Output the [x, y] coordinate of the center of the cell containing the given text.  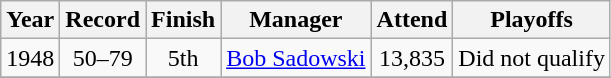
Bob Sadowski [296, 58]
Did not qualify [532, 58]
Attend [412, 20]
13,835 [412, 58]
Finish [184, 20]
Record [103, 20]
5th [184, 58]
Year [30, 20]
1948 [30, 58]
Playoffs [532, 20]
50–79 [103, 58]
Manager [296, 20]
